Pinpoint the cell where the given text exists, returning its [X, Y] midpoint coordinate. 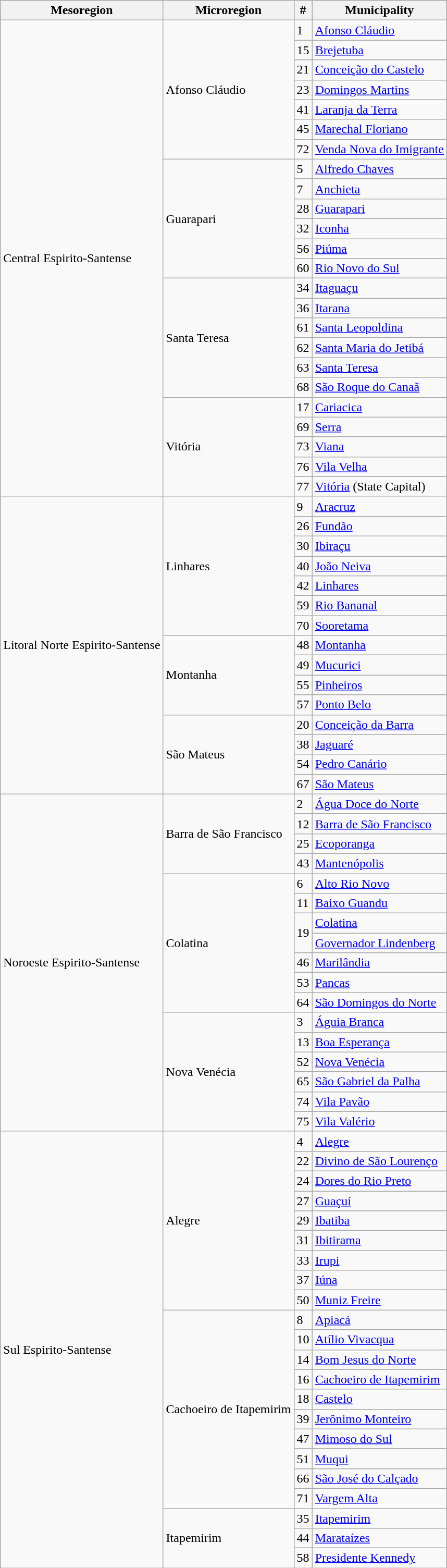
67 [303, 784]
59 [303, 606]
39 [303, 1419]
Boa Esperança [379, 1042]
Central Espirito-Santense [82, 259]
São Roque do Canaã [379, 387]
75 [303, 1121]
69 [303, 427]
48 [303, 645]
40 [303, 566]
Pedro Canário [379, 764]
54 [303, 764]
41 [303, 109]
76 [303, 467]
Iúna [379, 1280]
53 [303, 983]
Microregion [228, 10]
23 [303, 90]
28 [303, 209]
Marilândia [379, 963]
Mantenópolis [379, 863]
Vargem Alta [379, 1498]
24 [303, 1181]
61 [303, 328]
73 [303, 447]
Brejetuba [379, 50]
55 [303, 685]
Conceição da Barra [379, 725]
10 [303, 1340]
# [303, 10]
77 [303, 486]
Marechal Floriano [379, 129]
Pinheiros [379, 685]
37 [303, 1280]
26 [303, 526]
27 [303, 1200]
Atílio Vivacqua [379, 1340]
45 [303, 129]
33 [303, 1260]
Venda Nova do Imigrante [379, 149]
Alfredo Chaves [379, 169]
Serra [379, 427]
Jerônimo Monteiro [379, 1419]
São Gabriel da Palha [379, 1082]
Baixo Guandu [379, 903]
50 [303, 1300]
58 [303, 1558]
51 [303, 1459]
Muniz Freire [379, 1300]
Castelo [379, 1399]
Irupi [379, 1260]
14 [303, 1359]
15 [303, 50]
42 [303, 586]
Itaguaçu [379, 288]
68 [303, 387]
32 [303, 228]
31 [303, 1241]
74 [303, 1101]
Laranja da Terra [379, 109]
Muqui [379, 1459]
19 [303, 933]
Anchieta [379, 189]
Sul Espirito-Santense [82, 1349]
9 [303, 506]
60 [303, 268]
Ibiraçu [379, 546]
63 [303, 367]
Presidente Kennedy [379, 1558]
25 [303, 843]
65 [303, 1082]
Conceição do Castelo [379, 70]
30 [303, 546]
Vila Valério [379, 1121]
Água Doce do Norte [379, 804]
20 [303, 725]
Vitória [228, 447]
Vitória (State Capital) [379, 486]
Domingos Martins [379, 90]
29 [303, 1221]
36 [303, 308]
34 [303, 288]
Piúma [379, 249]
Apiacá [379, 1320]
21 [303, 70]
5 [303, 169]
57 [303, 705]
43 [303, 863]
16 [303, 1379]
Marataízes [379, 1538]
São Domingos do Norte [379, 1002]
Itarana [379, 308]
Governador Lindenberg [379, 943]
46 [303, 963]
6 [303, 884]
Pancas [379, 983]
Mimoso do Sul [379, 1439]
Santa Leopoldina [379, 328]
64 [303, 1002]
Rio Bananal [379, 606]
Mesoregion [82, 10]
56 [303, 249]
52 [303, 1062]
18 [303, 1399]
Jaguaré [379, 744]
Guaçuí [379, 1200]
66 [303, 1478]
62 [303, 348]
35 [303, 1518]
Sooretama [379, 626]
3 [303, 1022]
70 [303, 626]
Rio Novo do Sul [379, 268]
Mucurici [379, 665]
38 [303, 744]
Alto Rio Novo [379, 884]
Noroeste Espirito-Santense [82, 962]
17 [303, 407]
72 [303, 149]
Ponto Belo [379, 705]
Aracruz [379, 506]
47 [303, 1439]
João Neiva [379, 566]
Águia Branca [379, 1022]
Vila Pavão [379, 1101]
1 [303, 30]
22 [303, 1161]
Fundão [379, 526]
Santa Maria do Jetibá [379, 348]
2 [303, 804]
Litoral Norte Espirito-Santense [82, 645]
44 [303, 1538]
4 [303, 1141]
Municipality [379, 10]
11 [303, 903]
7 [303, 189]
71 [303, 1498]
Dores do Rio Preto [379, 1181]
Viana [379, 447]
Vila Velha [379, 467]
8 [303, 1320]
Iconha [379, 228]
Ibitirama [379, 1241]
São José do Calçado [379, 1478]
Ibatiba [379, 1221]
Bom Jesus do Norte [379, 1359]
Divino de São Lourenço [379, 1161]
49 [303, 665]
13 [303, 1042]
Ecoporanga [379, 843]
12 [303, 824]
Cariacica [379, 407]
